Return the (x, y) coordinate for the center point of the cell that contains the specified text.  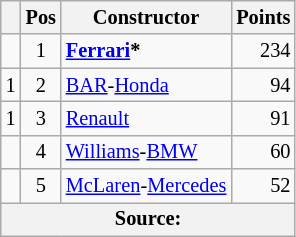
Williams-BMW (146, 152)
91 (263, 118)
Pos (41, 17)
5 (41, 186)
234 (263, 51)
94 (263, 85)
Renault (146, 118)
2 (41, 85)
60 (263, 152)
52 (263, 186)
Ferrari* (146, 51)
BAR-Honda (146, 85)
Constructor (146, 17)
Points (263, 17)
Source: (148, 219)
4 (41, 152)
3 (41, 118)
McLaren-Mercedes (146, 186)
